Locate the cell with the specified text and output its [x, y] center coordinate. 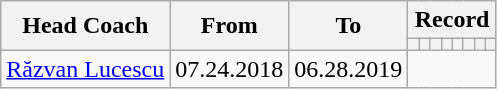
07.24.2018 [230, 69]
Head Coach [86, 26]
Record [452, 20]
Răzvan Lucescu [86, 69]
To [348, 26]
06.28.2019 [348, 69]
From [230, 26]
